For the text-containing cell, return its midpoint in [x, y] coordinate format. 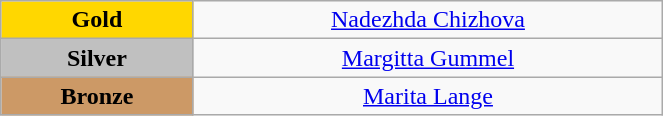
Margitta Gummel [428, 58]
Gold [97, 20]
Marita Lange [428, 96]
Nadezhda Chizhova [428, 20]
Silver [97, 58]
Bronze [97, 96]
